Capture the cell that displays the provided text and extract its (X, Y) central coordinate. 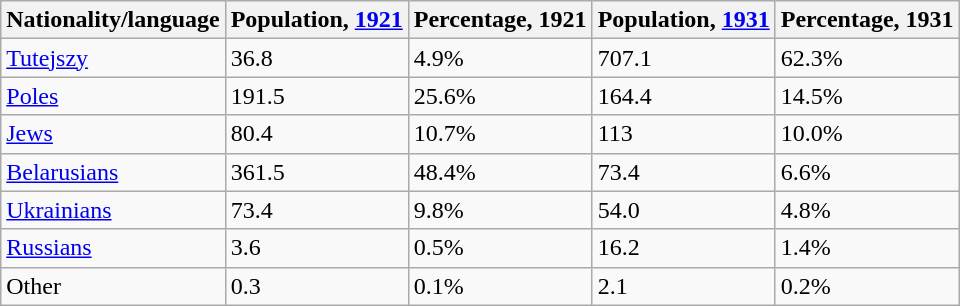
Population, 1921 (316, 20)
164.4 (684, 96)
0.2% (867, 286)
25.6% (500, 96)
Percentage, 1921 (500, 20)
Ukrainians (113, 210)
0.3 (316, 286)
0.1% (500, 286)
Jews (113, 134)
80.4 (316, 134)
10.0% (867, 134)
Other (113, 286)
62.3% (867, 58)
707.1 (684, 58)
6.6% (867, 172)
0.5% (500, 248)
113 (684, 134)
Population, 1931 (684, 20)
14.5% (867, 96)
4.9% (500, 58)
Russians (113, 248)
1.4% (867, 248)
Tutejszy (113, 58)
54.0 (684, 210)
4.8% (867, 210)
3.6 (316, 248)
16.2 (684, 248)
48.4% (500, 172)
Percentage, 1931 (867, 20)
361.5 (316, 172)
2.1 (684, 286)
Belarusians (113, 172)
191.5 (316, 96)
10.7% (500, 134)
Poles (113, 96)
36.8 (316, 58)
9.8% (500, 210)
Nationality/language (113, 20)
